Extract the [X, Y] coordinate from the center of the cell holding the provided text.  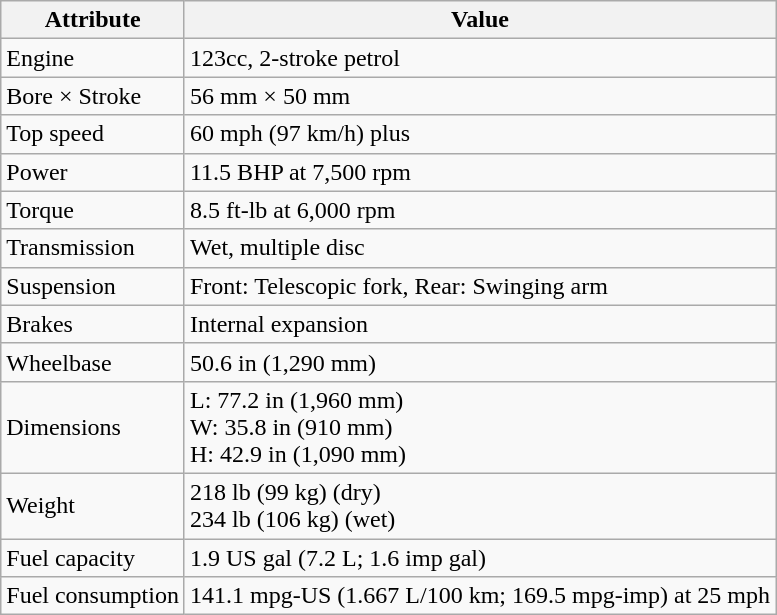
Top speed [93, 134]
50.6 in (1,290 mm) [480, 362]
L: 77.2 in (1,960 mm)W: 35.8 in (910 mm)H: 42.9 in (1,090 mm) [480, 427]
123cc, 2-stroke petrol [480, 58]
56 mm × 50 mm [480, 96]
Dimensions [93, 427]
Attribute [93, 20]
Fuel consumption [93, 596]
Torque [93, 210]
8.5 ft-lb at 6,000 rpm [480, 210]
Bore × Stroke [93, 96]
Fuel capacity [93, 557]
218 lb (99 kg) (dry)234 lb (106 kg) (wet) [480, 506]
60 mph (97 km/h) plus [480, 134]
1.9 US gal (7.2 L; 1.6 imp gal) [480, 557]
11.5 BHP at 7,500 rpm [480, 172]
Suspension [93, 286]
Transmission [93, 248]
Value [480, 20]
141.1 mpg‑US (1.667 L/100 km; 169.5 mpg‑imp) at 25 mph [480, 596]
Wet, multiple disc [480, 248]
Power [93, 172]
Wheelbase [93, 362]
Internal expansion [480, 324]
Weight [93, 506]
Engine [93, 58]
Front: Telescopic fork, Rear: Swinging arm [480, 286]
Brakes [93, 324]
